Determine the [x, y] coordinate at the center of the cell enclosing the given text.  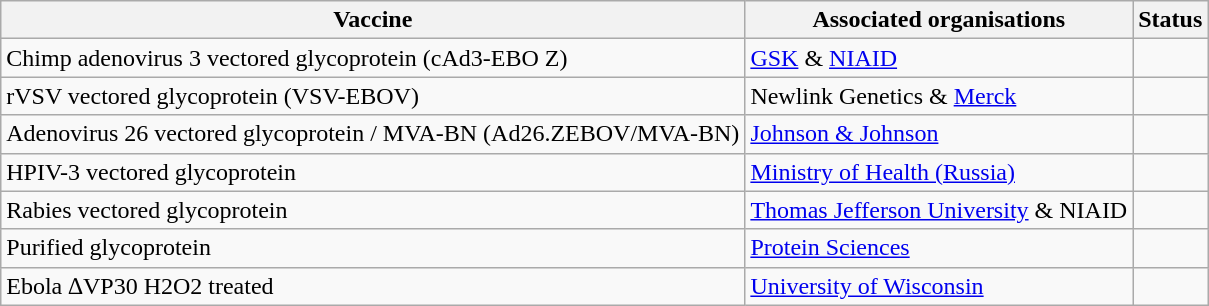
University of Wisconsin [939, 286]
Adenovirus 26 vectored glycoprotein / MVA-BN (Ad26.ZEBOV/MVA-BN) [373, 134]
Rabies vectored glycoprotein [373, 210]
Status [1170, 20]
Purified glycoprotein [373, 248]
Newlink Genetics & Merck [939, 96]
rVSV vectored glycoprotein (VSV-EBOV) [373, 96]
GSK & NIAID [939, 58]
HPIV-3 vectored glycoprotein [373, 172]
Associated organisations [939, 20]
Protein Sciences [939, 248]
Ebola ∆VP30 H2O2 treated [373, 286]
Ministry of Health (Russia) [939, 172]
Chimp adenovirus 3 vectored glycoprotein (cAd3-EBO Z) [373, 58]
Vaccine [373, 20]
Johnson & Johnson [939, 134]
Thomas Jefferson University & NIAID [939, 210]
